Extract the [X, Y] coordinate from the center of the cell holding the provided text.  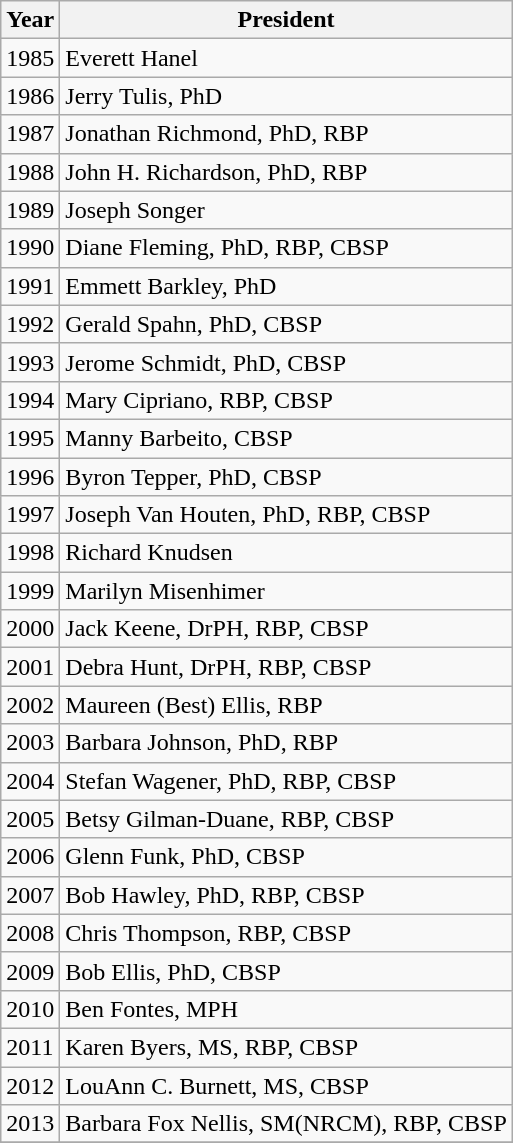
Debra Hunt, DrPH, RBP, CBSP [286, 667]
Byron Tepper, PhD, CBSP [286, 477]
1986 [30, 96]
2009 [30, 971]
1990 [30, 248]
2012 [30, 1085]
Stefan Wagener, PhD, RBP, CBSP [286, 781]
Jonathan Richmond, PhD, RBP [286, 134]
Bob Ellis, PhD, CBSP [286, 971]
Manny Barbeito, CBSP [286, 438]
John H. Richardson, PhD, RBP [286, 172]
2007 [30, 895]
Karen Byers, MS, RBP, CBSP [286, 1047]
President [286, 20]
Gerald Spahn, PhD, CBSP [286, 324]
Barbara Fox Nellis, SM(NRCM), RBP, CBSP [286, 1124]
1999 [30, 591]
Chris Thompson, RBP, CBSP [286, 933]
1989 [30, 210]
1987 [30, 134]
Ben Fontes, MPH [286, 1009]
1994 [30, 400]
2004 [30, 781]
1993 [30, 362]
Diane Fleming, PhD, RBP, CBSP [286, 248]
Betsy Gilman-Duane, RBP, CBSP [286, 819]
1996 [30, 477]
2013 [30, 1124]
1988 [30, 172]
2005 [30, 819]
Barbara Johnson, PhD, RBP [286, 743]
1997 [30, 515]
Bob Hawley, PhD, RBP, CBSP [286, 895]
2001 [30, 667]
Jack Keene, DrPH, RBP, CBSP [286, 629]
1991 [30, 286]
2011 [30, 1047]
Joseph Van Houten, PhD, RBP, CBSP [286, 515]
1992 [30, 324]
2003 [30, 743]
Marilyn Misenhimer [286, 591]
Maureen (Best) Ellis, RBP [286, 705]
Richard Knudsen [286, 553]
Joseph Songer [286, 210]
Jerome Schmidt, PhD, CBSP [286, 362]
1998 [30, 553]
2008 [30, 933]
1995 [30, 438]
Everett Hanel [286, 58]
Jerry Tulis, PhD [286, 96]
2010 [30, 1009]
2000 [30, 629]
1985 [30, 58]
2006 [30, 857]
2002 [30, 705]
Mary Cipriano, RBP, CBSP [286, 400]
Year [30, 20]
Emmett Barkley, PhD [286, 286]
LouAnn C. Burnett, MS, CBSP [286, 1085]
Glenn Funk, PhD, CBSP [286, 857]
